For the text-containing cell, return its midpoint in (x, y) coordinate format. 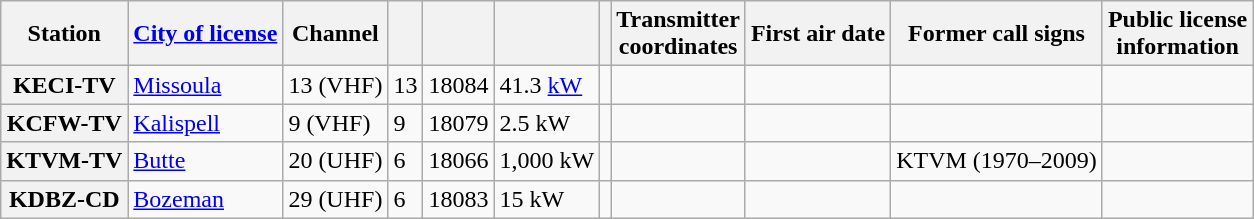
Kalispell (206, 123)
18084 (458, 85)
KECI-TV (64, 85)
Public licenseinformation (1177, 34)
Channel (336, 34)
13 (406, 85)
KDBZ-CD (64, 199)
18083 (458, 199)
City of license (206, 34)
First air date (818, 34)
KTVM (1970–2009) (997, 161)
1,000 kW (547, 161)
29 (UHF) (336, 199)
Bozeman (206, 199)
41.3 kW (547, 85)
KCFW-TV (64, 123)
9 (VHF) (336, 123)
Station (64, 34)
18079 (458, 123)
KTVM-TV (64, 161)
Transmittercoordinates (678, 34)
2.5 kW (547, 123)
Butte (206, 161)
Missoula (206, 85)
20 (UHF) (336, 161)
Former call signs (997, 34)
15 kW (547, 199)
13 (VHF) (336, 85)
18066 (458, 161)
9 (406, 123)
